Pinpoint the cell where the given text exists, returning its (x, y) midpoint coordinate. 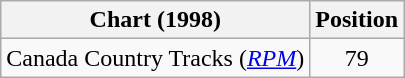
Canada Country Tracks (RPM) (156, 58)
79 (357, 58)
Position (357, 20)
Chart (1998) (156, 20)
